Detect which cell encompasses the target text, then output its (X, Y) center coordinate. 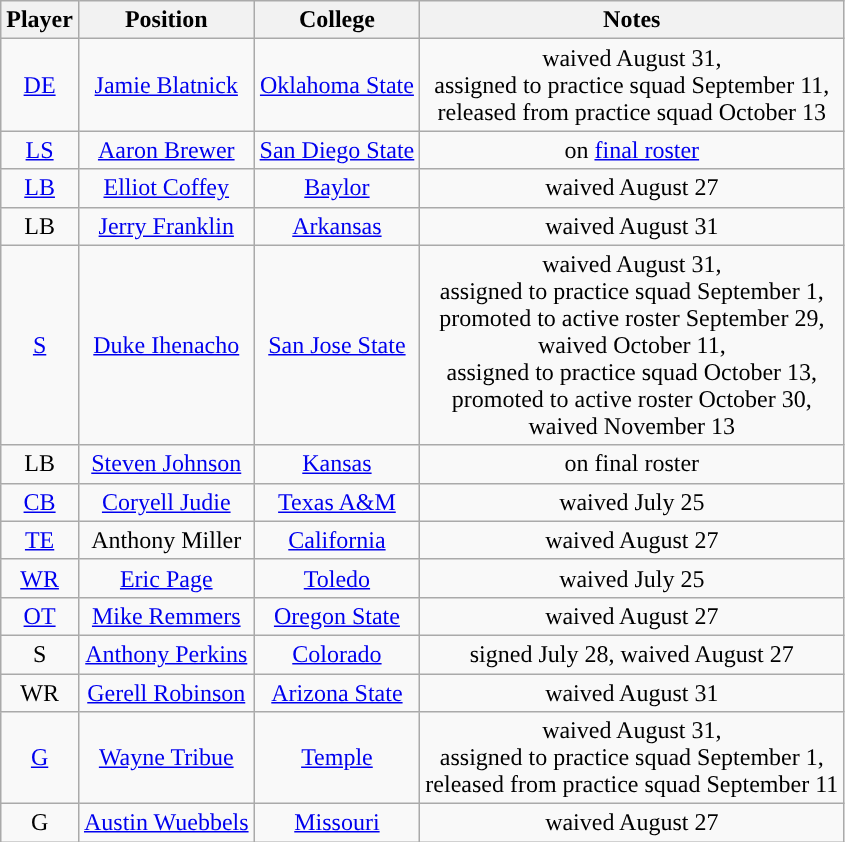
Duke Ihenacho (166, 345)
Position (166, 20)
Wayne Tribue (166, 758)
Oklahoma State (337, 85)
Player (40, 20)
San Jose State (337, 345)
Anthony Perkins (166, 654)
Temple (337, 758)
Coryell Judie (166, 502)
Jamie Blatnick (166, 85)
California (337, 540)
Elliot Coffey (166, 188)
waived August 31,assigned to practice squad September 1,released from practice squad September 11 (632, 758)
Anthony Miller (166, 540)
San Diego State (337, 150)
Arkansas (337, 226)
Aaron Brewer (166, 150)
Steven Johnson (166, 464)
OT (40, 616)
College (337, 20)
Kansas (337, 464)
DE (40, 85)
Mike Remmers (166, 616)
Oregon State (337, 616)
Arizona State (337, 693)
Colorado (337, 654)
Texas A&M (337, 502)
CB (40, 502)
Missouri (337, 823)
Jerry Franklin (166, 226)
Notes (632, 20)
Eric Page (166, 578)
Toledo (337, 578)
Austin Wuebbels (166, 823)
Baylor (337, 188)
signed July 28, waived August 27 (632, 654)
LS (40, 150)
Gerell Robinson (166, 693)
waived August 31,assigned to practice squad September 11,released from practice squad October 13 (632, 85)
TE (40, 540)
